Provide the (x, y) coordinate of the cell's center where the given text is located.  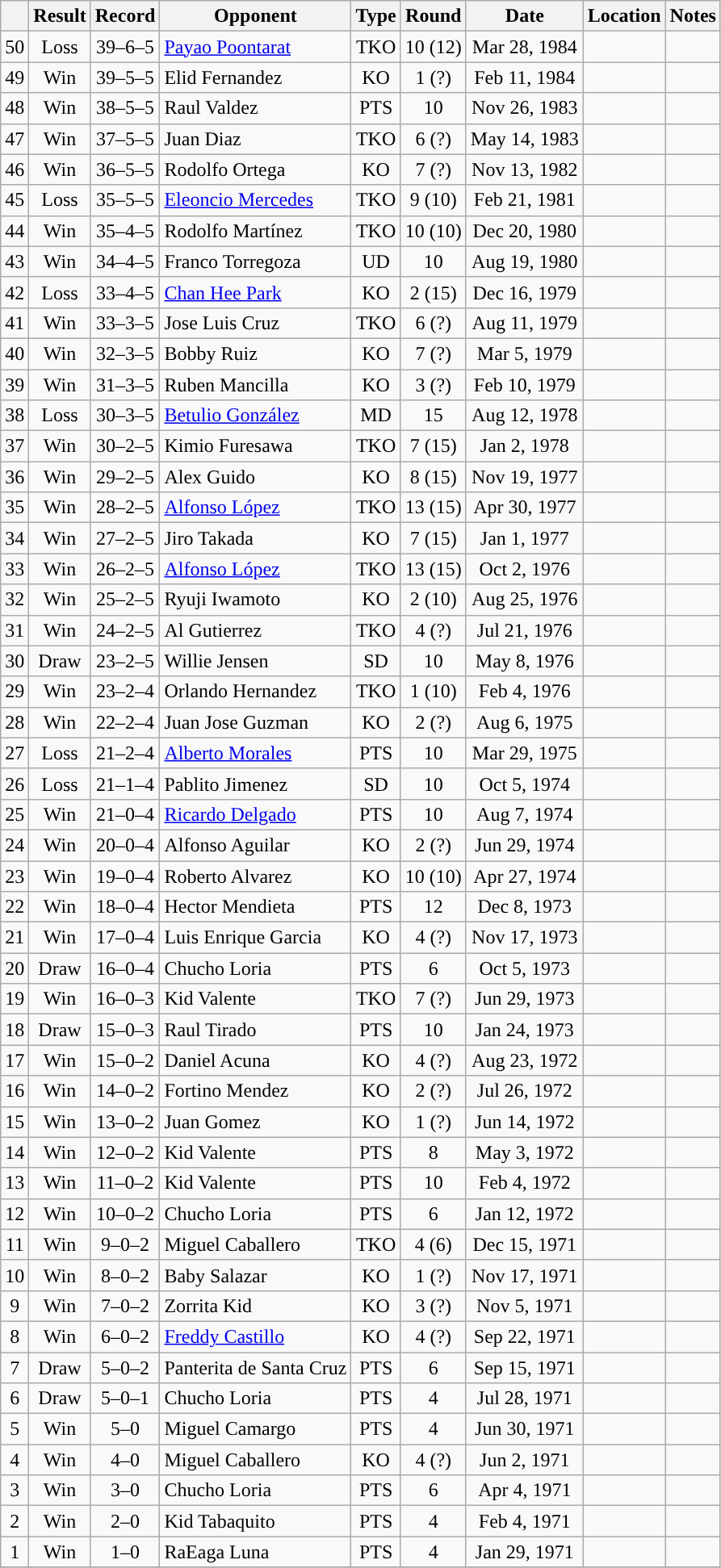
Al Gutierrez (255, 630)
26–2–5 (125, 569)
Sep 22, 1971 (525, 1336)
4 (6) (433, 1244)
29 (15, 692)
Jan 1, 1977 (525, 538)
Nov 17, 1971 (525, 1275)
34–4–5 (125, 261)
8–0–2 (125, 1275)
Round (433, 16)
Panterita de Santa Cruz (255, 1368)
33–4–5 (125, 292)
Nov 5, 1971 (525, 1306)
Jul 28, 1971 (525, 1399)
28–2–5 (125, 508)
30–2–5 (125, 446)
39 (15, 385)
33–3–5 (125, 323)
23–2–5 (125, 661)
Fortino Mendez (255, 1091)
42 (15, 292)
29–2–5 (125, 477)
2 (10) (433, 600)
Mar 5, 1979 (525, 353)
50 (15, 47)
Freddy Castillo (255, 1336)
31 (15, 630)
19 (15, 999)
Juan Diaz (255, 139)
3 (15, 1491)
Jun 29, 1973 (525, 999)
Aug 11, 1979 (525, 323)
35 (15, 508)
Nov 13, 1982 (525, 169)
Result (60, 16)
17 (15, 1060)
Notes (693, 16)
20–0–4 (125, 845)
Betulio González (255, 416)
7 (15, 1368)
44 (15, 231)
Bobby Ruiz (255, 353)
5–0 (125, 1429)
Daniel Acuna (255, 1060)
10 (12) (433, 47)
30 (15, 661)
16 (15, 1091)
Rodolfo Martínez (255, 231)
Apr 30, 1977 (525, 508)
Juan Jose Guzman (255, 722)
Oct 5, 1974 (525, 784)
Jun 30, 1971 (525, 1429)
43 (15, 261)
May 14, 1983 (525, 139)
Aug 12, 1978 (525, 416)
39–6–5 (125, 47)
Payao Poontarat (255, 47)
Chan Hee Park (255, 292)
Jul 26, 1972 (525, 1091)
24–2–5 (125, 630)
Dec 20, 1980 (525, 231)
Jan 24, 1973 (525, 1030)
Apr 4, 1971 (525, 1491)
15–0–2 (125, 1060)
Feb 11, 1984 (525, 77)
Oct 2, 1976 (525, 569)
2–0 (125, 1521)
32–3–5 (125, 353)
Ruben Mancilla (255, 385)
38–5–5 (125, 108)
Alberto Morales (255, 753)
Oct 5, 1973 (525, 968)
49 (15, 77)
4–0 (125, 1460)
19–0–4 (125, 876)
32 (15, 600)
Aug 7, 1974 (525, 814)
Eleoncio Mercedes (255, 200)
Dec 8, 1973 (525, 907)
Kimio Furesawa (255, 446)
7–0–2 (125, 1306)
Nov 17, 1973 (525, 938)
27 (15, 753)
14 (15, 1152)
3–0 (125, 1491)
46 (15, 169)
Aug 23, 1972 (525, 1060)
22 (15, 907)
2 (15) (433, 292)
35–4–5 (125, 231)
Sep 15, 1971 (525, 1368)
1 (10) (433, 692)
Rodolfo Ortega (255, 169)
37–5–5 (125, 139)
Record (125, 16)
18 (15, 1030)
Jun 2, 1971 (525, 1460)
33 (15, 569)
Jun 29, 1974 (525, 845)
Alex Guido (255, 477)
40 (15, 353)
30–3–5 (125, 416)
1 (15, 1552)
Jan 12, 1972 (525, 1214)
Willie Jensen (255, 661)
21–2–4 (125, 753)
Alfonso Aguilar (255, 845)
27–2–5 (125, 538)
12–0–2 (125, 1152)
9–0–2 (125, 1244)
Feb 10, 1979 (525, 385)
22–2–4 (125, 722)
2 (15, 1521)
Pablito Jimenez (255, 784)
Mar 28, 1984 (525, 47)
35–5–5 (125, 200)
6–0–2 (125, 1336)
9 (15, 1306)
14–0–2 (125, 1091)
16–0–3 (125, 999)
Franco Torregoza (255, 261)
24 (15, 845)
47 (15, 139)
15–0–3 (125, 1030)
36–5–5 (125, 169)
11–0–2 (125, 1183)
Roberto Alvarez (255, 876)
Aug 25, 1976 (525, 600)
Opponent (255, 16)
23 (15, 876)
May 8, 1976 (525, 661)
Jul 21, 1976 (525, 630)
28 (15, 722)
18–0–4 (125, 907)
13 (15, 1183)
38 (15, 416)
21–1–4 (125, 784)
26 (15, 784)
Jiro Takada (255, 538)
48 (15, 108)
Nov 26, 1983 (525, 108)
Aug 6, 1975 (525, 722)
25 (15, 814)
20 (15, 968)
Location (624, 16)
36 (15, 477)
Hector Mendieta (255, 907)
21–0–4 (125, 814)
5–0–1 (125, 1399)
8 (15) (433, 477)
39–5–5 (125, 77)
45 (15, 200)
41 (15, 323)
Raul Tirado (255, 1030)
Ricardo Delgado (255, 814)
11 (15, 1244)
Elid Fernandez (255, 77)
Mar 29, 1975 (525, 753)
Dec 16, 1979 (525, 292)
Raul Valdez (255, 108)
Baby Salazar (255, 1275)
Feb 4, 1976 (525, 692)
Juan Gomez (255, 1122)
16–0–4 (125, 968)
1–0 (125, 1552)
Kid Tabaquito (255, 1521)
MD (376, 416)
17–0–4 (125, 938)
5 (15, 1429)
RaEaga Luna (255, 1552)
Nov 19, 1977 (525, 477)
Dec 15, 1971 (525, 1244)
UD (376, 261)
37 (15, 446)
10–0–2 (125, 1214)
21 (15, 938)
Luis Enrique Garcia (255, 938)
Apr 27, 1974 (525, 876)
25–2–5 (125, 600)
Feb 4, 1972 (525, 1183)
Jose Luis Cruz (255, 323)
5–0–2 (125, 1368)
Miguel Camargo (255, 1429)
Aug 19, 1980 (525, 261)
13–0–2 (125, 1122)
31–3–5 (125, 385)
34 (15, 538)
Orlando Hernandez (255, 692)
Ryuji Iwamoto (255, 600)
Date (525, 16)
Feb 4, 1971 (525, 1521)
23–2–4 (125, 692)
Jan 2, 1978 (525, 446)
9 (10) (433, 200)
Type (376, 16)
Zorrita Kid (255, 1306)
Jun 14, 1972 (525, 1122)
Jan 29, 1971 (525, 1552)
Feb 21, 1981 (525, 200)
May 3, 1972 (525, 1152)
